Identify which cell holds the provided text, then report its [X, Y] central coordinate. 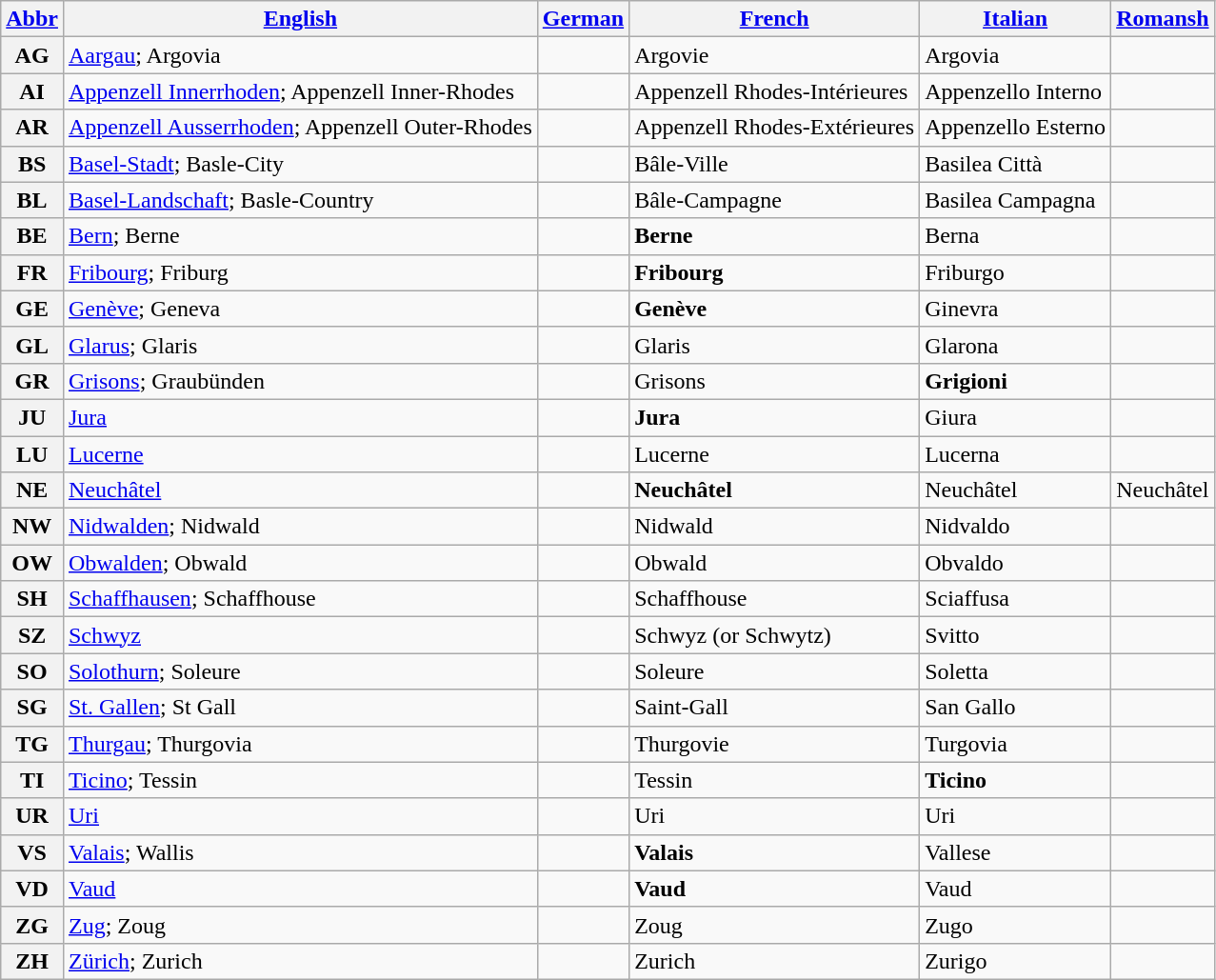
Bâle-Campagne [775, 200]
Genève; Geneva [300, 309]
Tessin [775, 780]
Argovia [1015, 55]
Basilea Città [1015, 164]
AR [32, 128]
Abbr [32, 19]
Grigioni [1015, 381]
Fribourg [775, 272]
SO [32, 671]
Basel-Stadt; Basle-City [300, 164]
Romansh [1163, 19]
Soleure [775, 671]
UR [32, 816]
Basilea Campagna [1015, 200]
Appenzell Rhodes-Extérieures [775, 128]
Zürich; Zurich [300, 961]
Turgovia [1015, 744]
Thurgovie [775, 744]
Ticino [1015, 780]
AG [32, 55]
SH [32, 599]
Ginevra [1015, 309]
Appenzell Ausserrhoden; Appenzell Outer-Rhodes [300, 128]
Aargau; Argovia [300, 55]
GR [32, 381]
Obwald [775, 563]
Thurgau; Thurgovia [300, 744]
TI [32, 780]
Saint-Gall [775, 708]
Grisons [775, 381]
BE [32, 236]
Svitto [1015, 635]
ZH [32, 961]
Nidvaldo [1015, 527]
Friburgo [1015, 272]
BL [32, 200]
Appenzello Esterno [1015, 128]
English [300, 19]
Berna [1015, 236]
Nidwald [775, 527]
St. Gallen; St Gall [300, 708]
GL [32, 345]
GE [32, 309]
FR [32, 272]
BS [32, 164]
Obwalden; Obwald [300, 563]
Appenzell Innerrhoden; Appenzell Inner-Rhodes [300, 91]
Glarus; Glaris [300, 345]
VS [32, 852]
Appenzell Rhodes-Intérieures [775, 91]
SG [32, 708]
Genève [775, 309]
Solothurn; Soleure [300, 671]
Soletta [1015, 671]
LU [32, 454]
Bern; Berne [300, 236]
Glaris [775, 345]
Schaffhouse [775, 599]
Zurich [775, 961]
NE [32, 490]
AI [32, 91]
JU [32, 417]
Zoug [775, 925]
Argovie [775, 55]
French [775, 19]
Fribourg; Friburg [300, 272]
San Gallo [1015, 708]
Valais; Wallis [300, 852]
Vallese [1015, 852]
Zurigo [1015, 961]
Berne [775, 236]
Schwyz (or Schwytz) [775, 635]
NW [32, 527]
Appenzello Interno [1015, 91]
Zugo [1015, 925]
Giura [1015, 417]
Ticino; Tessin [300, 780]
Valais [775, 852]
Italian [1015, 19]
Grisons; Graubünden [300, 381]
ZG [32, 925]
Schaffhausen; Schaffhouse [300, 599]
Zug; Zoug [300, 925]
Basel-Landschaft; Basle-Country [300, 200]
Schwyz [300, 635]
VD [32, 889]
Nidwalden; Nidwald [300, 527]
Lucerna [1015, 454]
SZ [32, 635]
Bâle-Ville [775, 164]
TG [32, 744]
Glarona [1015, 345]
OW [32, 563]
Sciaffusa [1015, 599]
Obvaldo [1015, 563]
German [583, 19]
